Extract the [x, y] coordinate from the center of the cell holding the provided text.  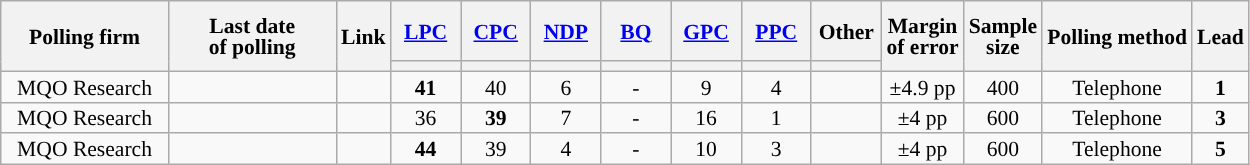
Samplesize [1003, 36]
Lead [1220, 36]
GPC [706, 31]
40 [496, 86]
6 [566, 86]
BQ [636, 31]
7 [566, 118]
36 [426, 118]
Polling firm [85, 36]
9 [706, 86]
Last dateof polling [252, 36]
CPC [496, 31]
5 [1220, 150]
16 [706, 118]
400 [1003, 86]
44 [426, 150]
Link [364, 36]
NDP [566, 31]
±4.9 pp [922, 86]
PPC [776, 31]
41 [426, 86]
LPC [426, 31]
Polling method [1117, 36]
10 [706, 150]
Other [846, 31]
Marginof error [922, 36]
